From the cell containing the given text, extract its center point as [x, y] coordinate. 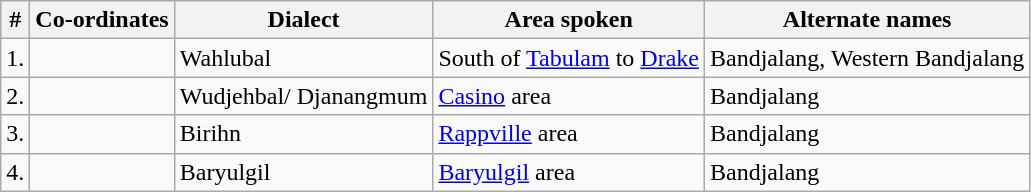
2. [16, 96]
Baryulgil [304, 172]
Casino area [569, 96]
Rappville area [569, 134]
Baryulgil area [569, 172]
# [16, 20]
Wahlubal [304, 58]
Dialect [304, 20]
Birihn [304, 134]
South of Tabulam to Drake [569, 58]
1. [16, 58]
Wudjehbal/ Djanangmum [304, 96]
Co-ordinates [102, 20]
Bandjalang, Western Bandjalang [868, 58]
4. [16, 172]
Area spoken [569, 20]
3. [16, 134]
Alternate names [868, 20]
